Identify which cell holds the provided text, then report its [X, Y] central coordinate. 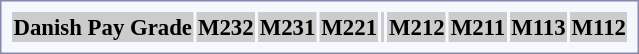
M231 [288, 27]
M221 [350, 27]
M112 [598, 27]
Danish Pay Grade [102, 27]
M232 [226, 27]
M113 [538, 27]
M211 [478, 27]
M212 [418, 27]
